Return [x, y] of the center of cell containing provided text 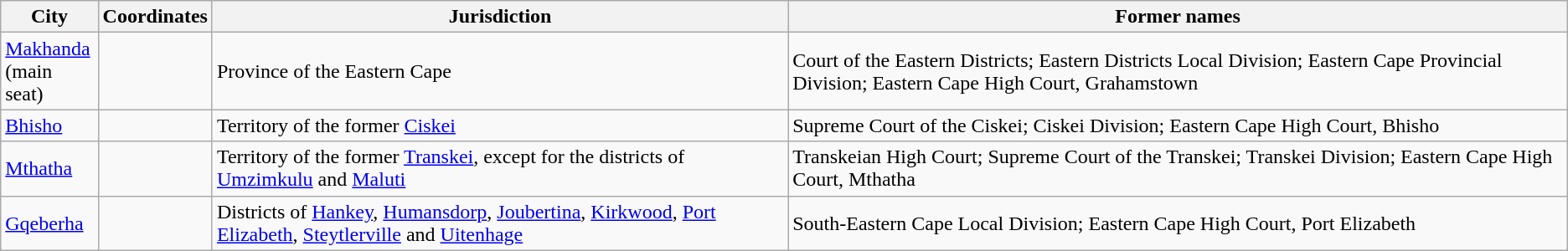
City [49, 17]
Mthatha [49, 169]
Jurisdiction [499, 17]
Gqeberha [49, 223]
Territory of the former Transkei, except for the districts of Umzimkulu and Maluti [499, 169]
South-Eastern Cape Local Division; Eastern Cape High Court, Port Elizabeth [1178, 223]
Bhisho [49, 125]
Districts of Hankey, Humansdorp, Joubertina, Kirkwood, Port Elizabeth, Steytlerville and Uitenhage [499, 223]
Makhanda(main seat) [49, 71]
Transkeian High Court; Supreme Court of the Transkei; Transkei Division; Eastern Cape High Court, Mthatha [1178, 169]
Territory of the former Ciskei [499, 125]
Coordinates [155, 17]
Supreme Court of the Ciskei; Ciskei Division; Eastern Cape High Court, Bhisho [1178, 125]
Former names [1178, 17]
Province of the Eastern Cape [499, 71]
Court of the Eastern Districts; Eastern Districts Local Division; Eastern Cape Provincial Division; Eastern Cape High Court, Grahamstown [1178, 71]
